Return the [X, Y] coordinate for the center point of the cell that contains the specified text.  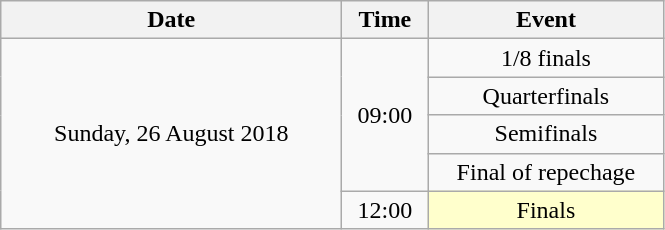
09:00 [385, 115]
Sunday, 26 August 2018 [172, 134]
Quarterfinals [546, 96]
Final of repechage [546, 172]
Time [385, 20]
Date [172, 20]
1/8 finals [546, 58]
Event [546, 20]
12:00 [385, 210]
Semifinals [546, 134]
Finals [546, 210]
